Determine the [X, Y] coordinate at the center of the cell enclosing the given text.  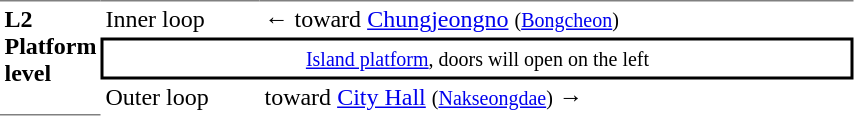
← toward Chungjeongno (Bongcheon) [557, 19]
Island platform, doors will open on the left [478, 59]
Inner loop [180, 19]
toward City Hall (Nakseongdae) → [557, 98]
L2Platform level [50, 58]
Outer loop [180, 98]
